Locate the cell with the specified text and output its (X, Y) center coordinate. 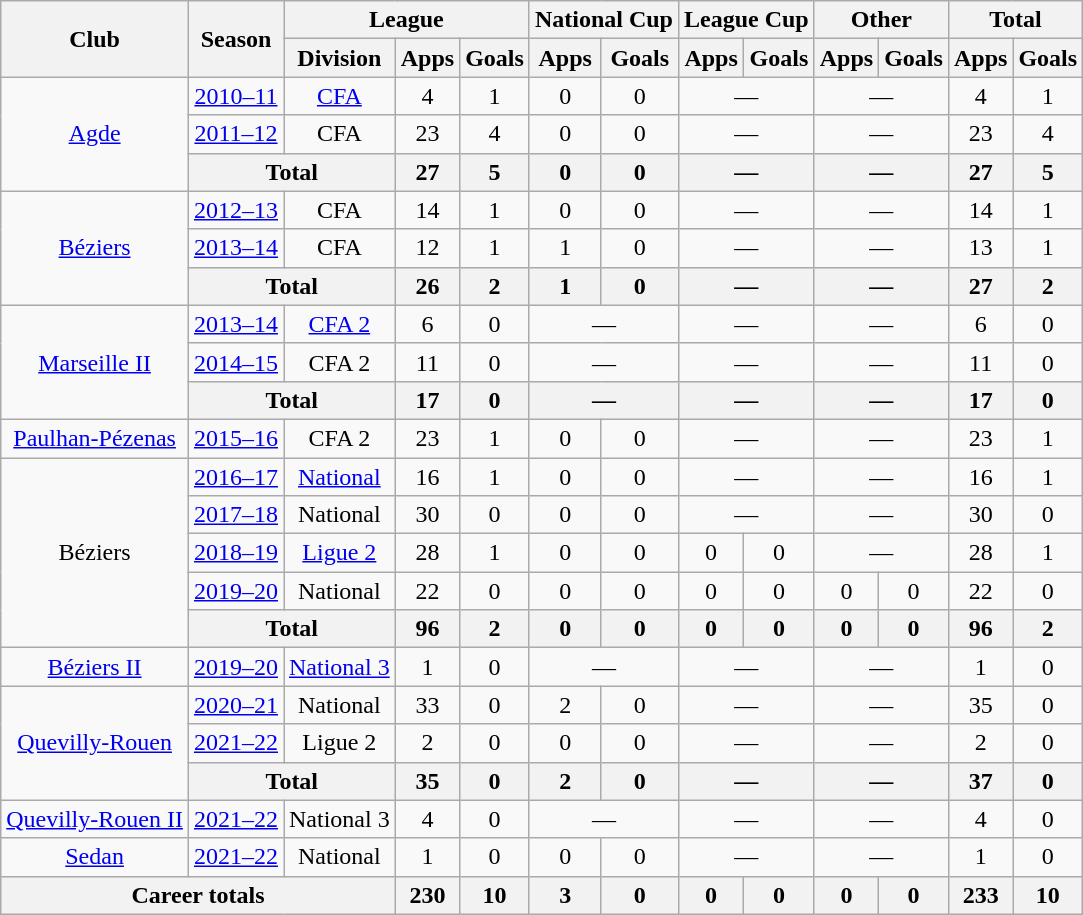
2017–18 (236, 515)
Quevilly-Rouen (95, 743)
2016–17 (236, 477)
2010–11 (236, 96)
37 (980, 781)
Marseille II (95, 362)
National Cup (604, 20)
2012–13 (236, 210)
2020–21 (236, 705)
13 (980, 248)
2015–16 (236, 438)
230 (427, 895)
Other (881, 20)
2011–12 (236, 134)
Sedan (95, 857)
Season (236, 39)
2014–15 (236, 362)
Quevilly-Rouen II (95, 819)
Paulhan-Pézenas (95, 438)
Agde (95, 134)
League (407, 20)
Béziers II (95, 667)
2018–19 (236, 553)
3 (565, 895)
Club (95, 39)
233 (980, 895)
33 (427, 705)
26 (427, 286)
Division (340, 58)
Career totals (198, 895)
League Cup (746, 20)
12 (427, 248)
